Capture the cell that displays the provided text and extract its (X, Y) central coordinate. 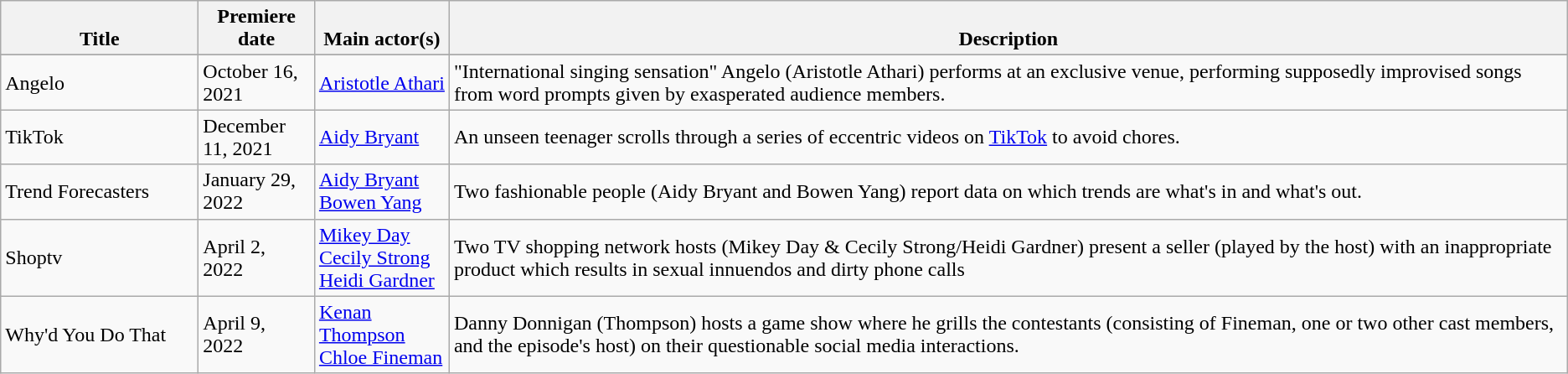
Description (1008, 29)
Mikey Day Cecily StrongHeidi Gardner (382, 257)
Premiere date (256, 29)
Trend Forecasters (100, 191)
Angelo (100, 82)
Shoptv (100, 257)
Main actor(s) (382, 29)
Kenan ThompsonChloe Fineman (382, 335)
April 9, 2022 (256, 335)
Aidy BryantBowen Yang (382, 191)
January 29, 2022 (256, 191)
October 16, 2021 (256, 82)
Two fashionable people (Aidy Bryant and Bowen Yang) report data on which trends are what's in and what's out. (1008, 191)
TikTok (100, 138)
An unseen teenager scrolls through a series of eccentric videos on TikTok to avoid chores. (1008, 138)
December 11, 2021 (256, 138)
Aidy Bryant (382, 138)
April 2, 2022 (256, 257)
Why'd You Do That (100, 335)
Title (100, 29)
Aristotle Athari (382, 82)
